Return the [x, y] coordinate for the center point of the cell that contains the specified text.  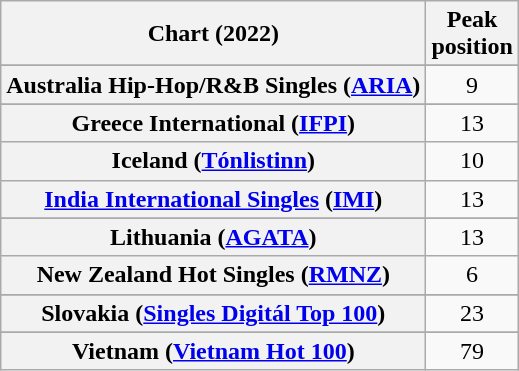
Chart (2022) [214, 34]
Lithuania (AGATA) [214, 237]
79 [472, 351]
6 [472, 275]
Iceland (Tónlistinn) [214, 161]
Greece International (IFPI) [214, 123]
New Zealand Hot Singles (RMNZ) [214, 275]
India International Singles (IMI) [214, 199]
Peakposition [472, 34]
Slovakia (Singles Digitál Top 100) [214, 313]
9 [472, 85]
Vietnam (Vietnam Hot 100) [214, 351]
Australia Hip-Hop/R&B Singles (ARIA) [214, 85]
23 [472, 313]
10 [472, 161]
